Scan for the cell matching the given text and deliver its (x, y) coordinate at center. 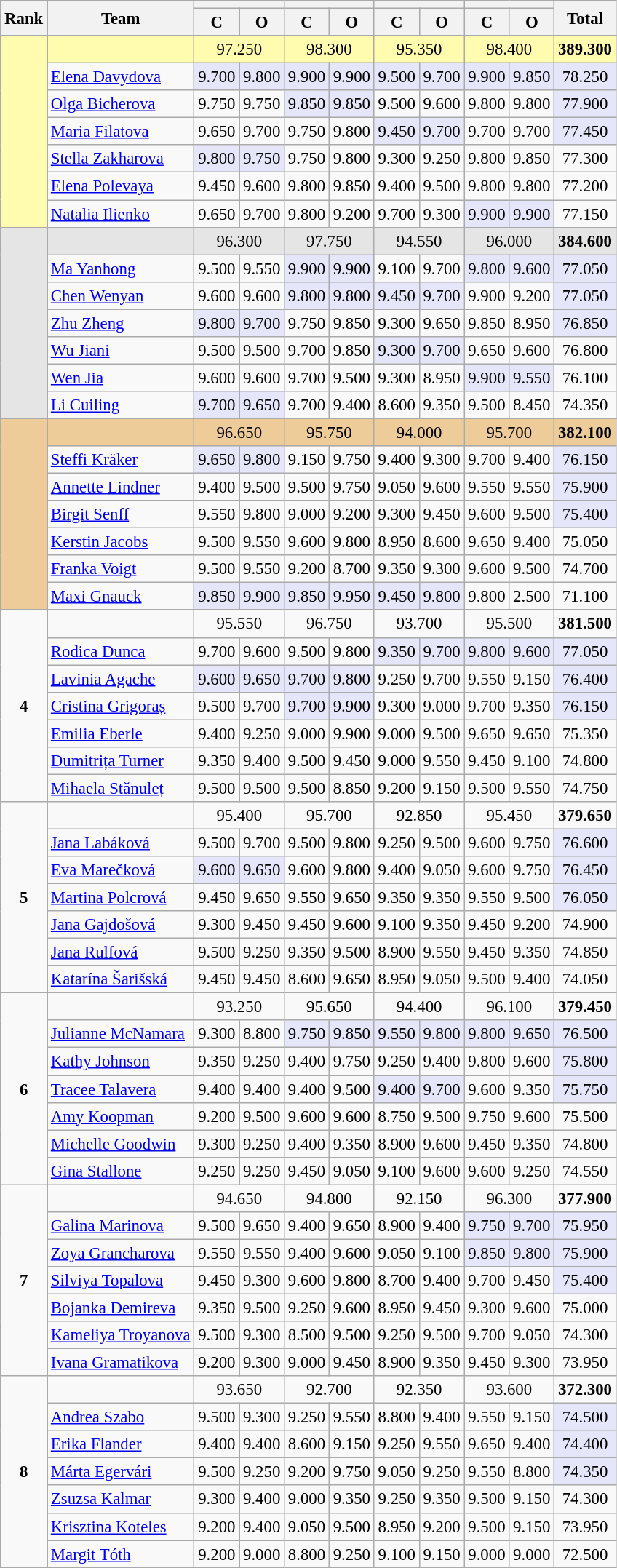
381.500 (585, 624)
Steffi Kräker (121, 460)
94.650 (239, 1198)
75.800 (585, 1062)
Elena Davydova (121, 77)
Jana Labáková (121, 843)
Amy Koopman (121, 1116)
94.550 (419, 241)
2.500 (532, 597)
Kathy Johnson (121, 1062)
Li Cuiling (121, 405)
96.000 (509, 241)
Martina Polcrová (121, 898)
7 (24, 1281)
Bojanka Demireva (121, 1308)
95.650 (330, 1007)
Dumitrița Turner (121, 761)
Chen Wenyan (121, 295)
94.800 (330, 1198)
8.500 (307, 1335)
377.900 (585, 1198)
77.200 (585, 186)
Jana Rulfová (121, 952)
96.100 (509, 1007)
Andrea Szabo (121, 1417)
95.500 (509, 624)
75.750 (585, 1089)
382.100 (585, 432)
77.450 (585, 132)
76.050 (585, 898)
8.850 (351, 788)
Zoya Grancharova (121, 1253)
Ma Yanhong (121, 268)
72.500 (585, 1554)
92.150 (419, 1198)
Olga Bicherova (121, 104)
98.400 (509, 49)
75.050 (585, 542)
75.000 (585, 1308)
372.300 (585, 1390)
Julianne McNamara (121, 1034)
Márta Egervári (121, 1472)
93.700 (419, 624)
75.950 (585, 1226)
Mihaela Stănuleț (121, 788)
Total (585, 18)
Gina Stallone (121, 1171)
74.850 (585, 952)
96.750 (330, 624)
384.600 (585, 241)
Emilia Eberle (121, 733)
74.050 (585, 979)
Michelle Goodwin (121, 1144)
Ivana Gramatikova (121, 1363)
76.850 (585, 323)
9.950 (351, 597)
Kameliya Troyanova (121, 1335)
Birgit Senff (121, 514)
Maxi Gnauck (121, 597)
Franka Voigt (121, 569)
95.450 (509, 816)
8.450 (532, 405)
Elena Polevaya (121, 186)
76.500 (585, 1034)
77.900 (585, 104)
379.650 (585, 816)
92.350 (419, 1390)
97.250 (239, 49)
97.750 (330, 241)
Galina Marinova (121, 1226)
Rank (24, 18)
Zhu Zheng (121, 323)
77.300 (585, 159)
Silviya Topalova (121, 1281)
76.450 (585, 870)
71.100 (585, 597)
92.850 (419, 816)
95.350 (419, 49)
75.500 (585, 1116)
78.250 (585, 77)
Erika Flander (121, 1444)
98.300 (330, 49)
76.600 (585, 843)
93.250 (239, 1007)
95.550 (239, 624)
Jana Gajdošová (121, 925)
Wu Jiani (121, 351)
Cristina Grigoraș (121, 706)
94.400 (419, 1007)
95.750 (330, 432)
379.450 (585, 1007)
Rodica Dunca (121, 651)
Krisztina Koteles (121, 1527)
Stella Zakharova (121, 159)
Eva Marečková (121, 870)
93.650 (239, 1390)
74.750 (585, 788)
75.350 (585, 733)
389.300 (585, 49)
76.800 (585, 351)
Maria Filatova (121, 132)
93.600 (509, 1390)
Annette Lindner (121, 487)
Team (121, 18)
Wen Jia (121, 378)
96.650 (239, 432)
74.700 (585, 569)
74.400 (585, 1444)
94.000 (419, 432)
74.550 (585, 1171)
74.500 (585, 1417)
Kerstin Jacobs (121, 542)
4 (24, 706)
95.400 (239, 816)
76.100 (585, 378)
6 (24, 1089)
8 (24, 1471)
76.400 (585, 679)
Lavinia Agache (121, 679)
Tracee Talavera (121, 1089)
Zsuzsa Kalmar (121, 1500)
92.700 (330, 1390)
Margit Tóth (121, 1554)
77.150 (585, 214)
74.900 (585, 925)
8.750 (397, 1116)
5 (24, 898)
Natalia Ilienko (121, 214)
Katarína Šarišská (121, 979)
